Capture the cell that displays the provided text and extract its (x, y) central coordinate. 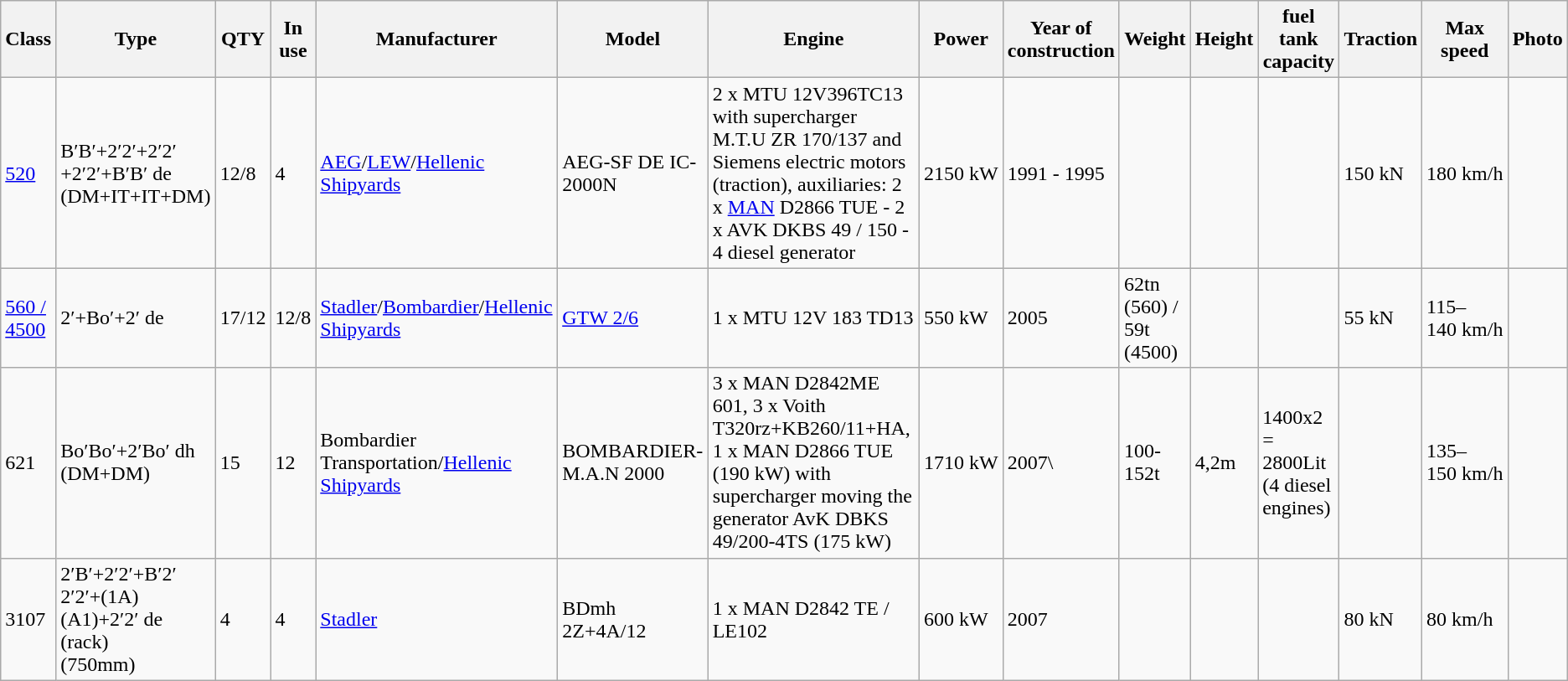
GTW 2/6 (633, 318)
115–140 km/h (1466, 318)
1710 kW (961, 462)
621 (28, 462)
550 kW (961, 318)
Height (1224, 39)
Stadler/Bombardier/Hellenic Shipyards (437, 318)
Engine (813, 39)
AEG-SF DE IC-2000N (633, 173)
Weight (1154, 39)
Manufacturer (437, 39)
Max speed (1466, 39)
Bombardier Transportation/Hellenic Shipyards (437, 462)
2150 kW (961, 173)
80 km/h (1466, 619)
1991 - 1995 (1060, 173)
Photo (1538, 39)
2′Β′+2′2′+Β′2′2′2′+(1A)(A1)+2′2′ de (rack) (750mm) (136, 619)
Year of construction (1060, 39)
AEG/LEW/Hellenic Shipyards (437, 173)
Type (136, 39)
Traction (1380, 39)
55 kN (1380, 318)
2007 (1060, 619)
150 kN (1380, 173)
In use (293, 39)
4,2m (1224, 462)
QTY (243, 39)
17/12 (243, 318)
1 x MTU 12V 183 TD13 (813, 318)
520 (28, 173)
1 x MAN D2842 TE / LE102 (813, 619)
Bo′Bo′+2′Bo′ dh (DM+DM) (136, 462)
Stadler (437, 619)
3 x MAN D2842ME 601, 3 x Voith T320rz+KB260/11+HA, 1 x MAN D2866 TUE (190 kW) with supercharger moving the generator AvK DBKS 49/200-4TS (175 kW) (813, 462)
15 (243, 462)
180 km/h (1466, 173)
62tn (560) / 59t (4500) (1154, 318)
fuel tank capacity (1298, 39)
1400x2 = 2800Lit (4 diesel engines) (1298, 462)
135–150 km/h (1466, 462)
80 kN (1380, 619)
12 (293, 462)
2′+Bo′+2′ de (136, 318)
2007\ (1060, 462)
Class (28, 39)
BOMBARDIER-M.A.N 2000 (633, 462)
Model (633, 39)
BDmh 2Z+4A/12 (633, 619)
B′B′+2′2′+2′2′+2′2′+B′B′ de(DM+IT+IT+DM) (136, 173)
560 / 4500 (28, 318)
100-152t (1154, 462)
3107 (28, 619)
600 kW (961, 619)
2005 (1060, 318)
Power (961, 39)
